For the text-containing cell, return its midpoint in (X, Y) coordinate format. 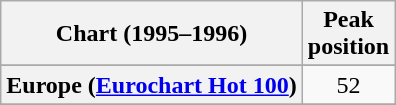
Chart (1995–1996) (152, 34)
Peakposition (348, 34)
52 (348, 85)
Europe (Eurochart Hot 100) (152, 85)
